Locate the cell with the specified text and output its (x, y) center coordinate. 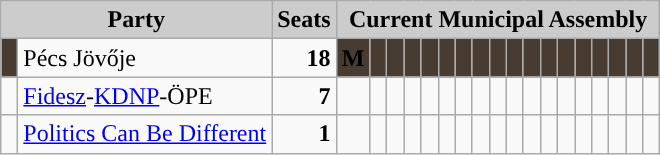
Party (136, 20)
Politics Can Be Different (145, 134)
Pécs Jövője (145, 58)
7 (304, 96)
Seats (304, 20)
18 (304, 58)
1 (304, 134)
Fidesz-KDNP-ÖPE (145, 96)
M (353, 58)
Current Municipal Assembly (498, 20)
